Return the [x, y] coordinate for the center point of the cell that contains the specified text.  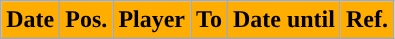
Ref. [366, 20]
To [210, 20]
Date [30, 20]
Player [152, 20]
Date until [284, 20]
Pos. [86, 20]
